Return [X, Y] of the center of cell containing provided text 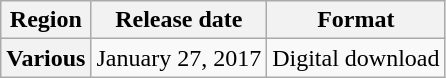
Format [356, 20]
Digital download [356, 58]
Region [46, 20]
Various [46, 58]
Release date [179, 20]
January 27, 2017 [179, 58]
